From the cell containing the given text, extract its center point as [x, y] coordinate. 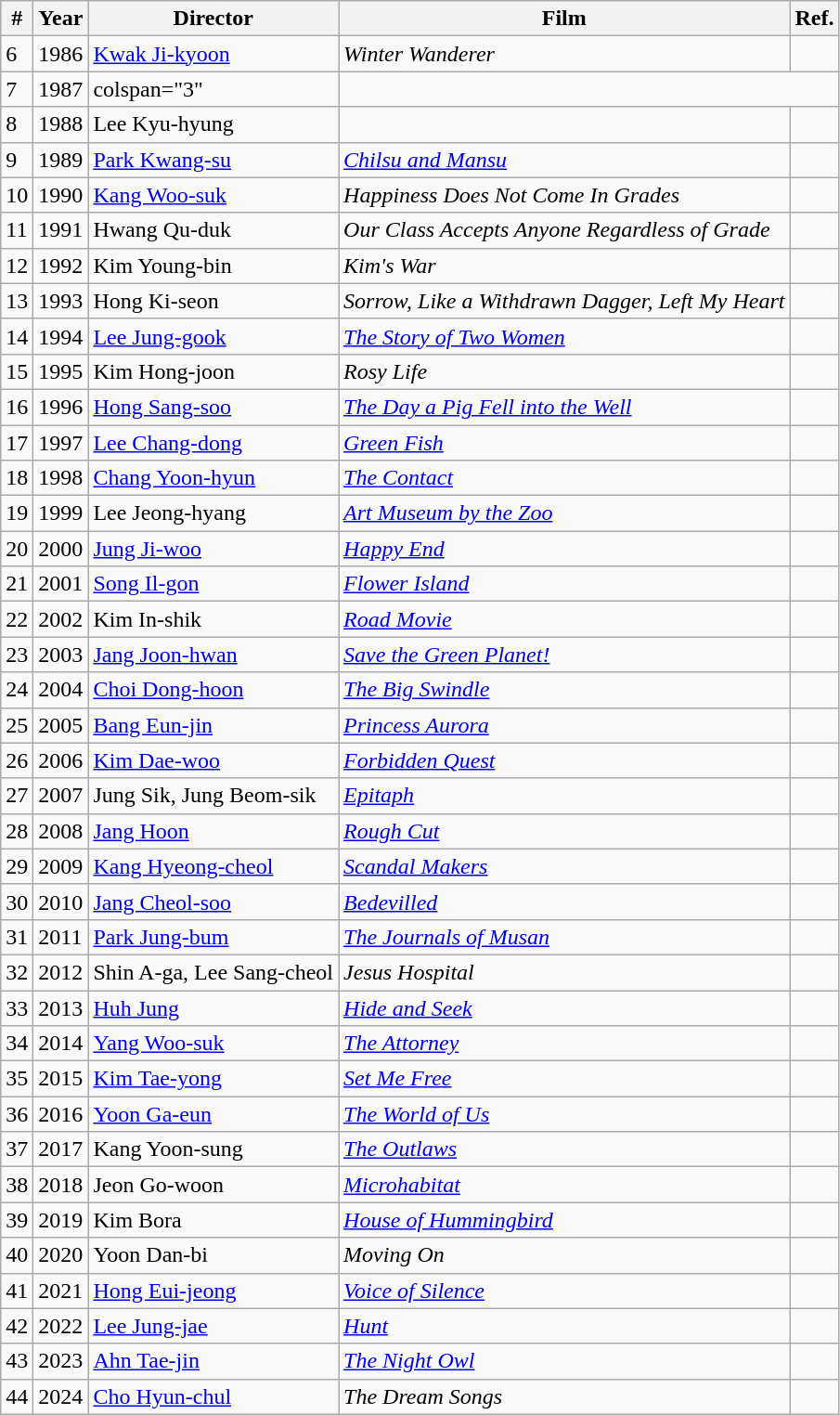
2013 [61, 1007]
2003 [61, 655]
1993 [61, 301]
Scandal Makers [564, 866]
Ref. [815, 19]
Hong Ki-seon [213, 301]
Hong Eui-jeong [213, 1291]
Our Class Accepts Anyone Regardless of Grade [564, 230]
Ahn Tae-jin [213, 1361]
41 [17, 1291]
Kim Bora [213, 1220]
2011 [61, 937]
20 [17, 549]
43 [17, 1361]
Park Kwang-su [213, 160]
2010 [61, 902]
1996 [61, 407]
The Attorney [564, 1044]
37 [17, 1149]
Kim's War [564, 266]
1992 [61, 266]
Chilsu and Mansu [564, 160]
2016 [61, 1114]
Epitaph [564, 796]
1986 [61, 54]
31 [17, 937]
27 [17, 796]
1995 [61, 371]
Lee Jung-jae [213, 1326]
Bedevilled [564, 902]
2020 [61, 1255]
Yoon Dan-bi [213, 1255]
2024 [61, 1396]
Moving On [564, 1255]
The Day a Pig Fell into the Well [564, 407]
Hong Sang-soo [213, 407]
Forbidden Quest [564, 760]
29 [17, 866]
2018 [61, 1185]
Kim In-shik [213, 619]
38 [17, 1185]
15 [17, 371]
Jung Ji-woo [213, 549]
Film [564, 19]
Voice of Silence [564, 1291]
Green Fish [564, 443]
Art Museum by the Zoo [564, 513]
Bang Eun-jin [213, 725]
Kwak Ji-kyoon [213, 54]
7 [17, 89]
The Dream Songs [564, 1396]
Happy End [564, 549]
Sorrow, Like a Withdrawn Dagger, Left My Heart [564, 301]
Lee Jeong-hyang [213, 513]
The Story of Two Women [564, 336]
26 [17, 760]
Kim Dae-woo [213, 760]
Microhabitat [564, 1185]
2023 [61, 1361]
Jang Joon-hwan [213, 655]
Winter Wanderer [564, 54]
1997 [61, 443]
Choi Dong-hoon [213, 690]
The Big Swindle [564, 690]
Kang Yoon-sung [213, 1149]
Lee Kyu-hyung [213, 124]
28 [17, 831]
Happiness Does Not Come In Grades [564, 195]
22 [17, 619]
36 [17, 1114]
Yang Woo-suk [213, 1044]
# [17, 19]
2012 [61, 972]
Park Jung-bum [213, 937]
Jang Hoon [213, 831]
Hide and Seek [564, 1007]
Yoon Ga-eun [213, 1114]
Hwang Qu-duk [213, 230]
Year [61, 19]
Kim Hong-joon [213, 371]
Kim Tae-yong [213, 1079]
The Journals of Musan [564, 937]
2017 [61, 1149]
2007 [61, 796]
2009 [61, 866]
13 [17, 301]
Kang Hyeong-cheol [213, 866]
18 [17, 478]
34 [17, 1044]
1990 [61, 195]
Road Movie [564, 619]
2006 [61, 760]
2021 [61, 1291]
The Night Owl [564, 1361]
Flower Island [564, 584]
Chang Yoon-hyun [213, 478]
1999 [61, 513]
Jesus Hospital [564, 972]
colspan="3" [213, 89]
14 [17, 336]
24 [17, 690]
Shin A-ga, Lee Sang-cheol [213, 972]
Kim Young-bin [213, 266]
Song Il-gon [213, 584]
17 [17, 443]
Director [213, 19]
Princess Aurora [564, 725]
2005 [61, 725]
1988 [61, 124]
2015 [61, 1079]
16 [17, 407]
Jung Sik, Jung Beom-sik [213, 796]
23 [17, 655]
10 [17, 195]
Lee Jung-gook [213, 336]
2002 [61, 619]
Rough Cut [564, 831]
Hunt [564, 1326]
42 [17, 1326]
Jeon Go-woon [213, 1185]
9 [17, 160]
Cho Hyun-chul [213, 1396]
8 [17, 124]
6 [17, 54]
Kang Woo-suk [213, 195]
Set Me Free [564, 1079]
1989 [61, 160]
19 [17, 513]
1991 [61, 230]
The Outlaws [564, 1149]
2000 [61, 549]
35 [17, 1079]
21 [17, 584]
House of Hummingbird [564, 1220]
33 [17, 1007]
Rosy Life [564, 371]
2004 [61, 690]
2001 [61, 584]
30 [17, 902]
1998 [61, 478]
32 [17, 972]
44 [17, 1396]
The World of Us [564, 1114]
2022 [61, 1326]
2014 [61, 1044]
11 [17, 230]
1994 [61, 336]
25 [17, 725]
39 [17, 1220]
Huh Jung [213, 1007]
Jang Cheol-soo [213, 902]
2019 [61, 1220]
Save the Green Planet! [564, 655]
2008 [61, 831]
The Contact [564, 478]
12 [17, 266]
Lee Chang-dong [213, 443]
1987 [61, 89]
40 [17, 1255]
